Locate the cell with the specified text and output its [X, Y] center coordinate. 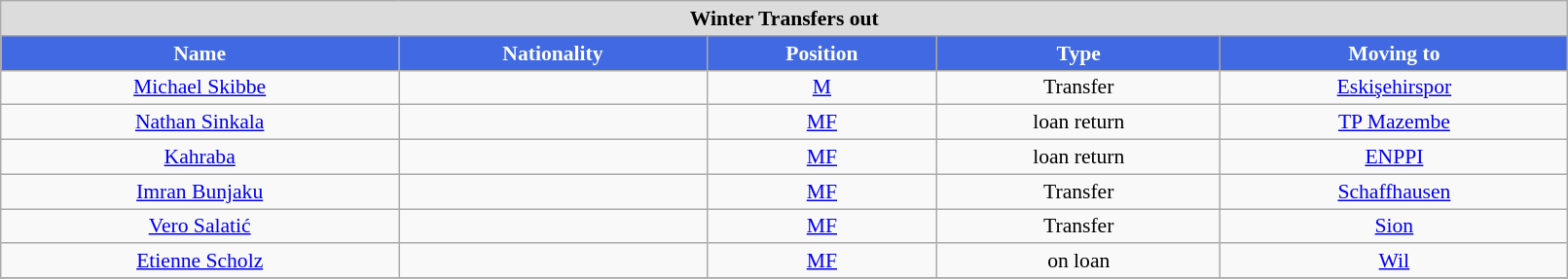
Name [201, 53]
Winter Transfers out [784, 18]
Type [1078, 53]
Michael Skibbe [201, 87]
Nationality [553, 53]
on loan [1078, 262]
Schaffhausen [1394, 192]
Moving to [1394, 53]
Nathan Sinkala [201, 122]
Etienne Scholz [201, 262]
Eskişehirspor [1394, 87]
Kahraba [201, 157]
Vero Salatić [201, 227]
Sion [1394, 227]
ENPPI [1394, 157]
Wil [1394, 262]
Position [821, 53]
M [821, 87]
Imran Bunjaku [201, 192]
TP Mazembe [1394, 122]
